Locate the cell with the specified text and output its [x, y] center coordinate. 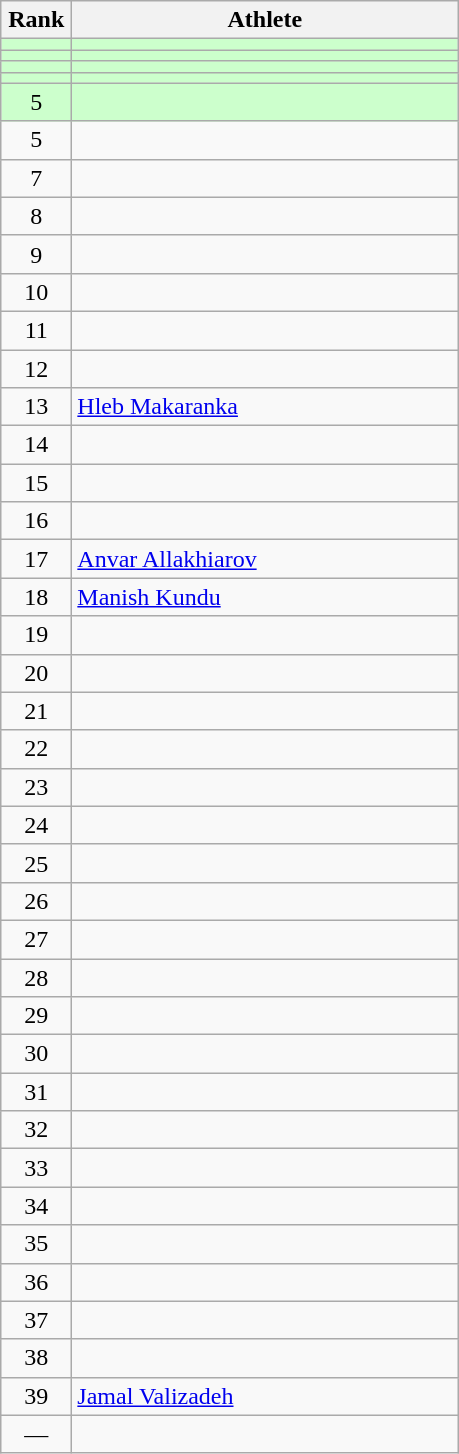
37 [36, 1320]
35 [36, 1244]
— [36, 1434]
14 [36, 445]
Manish Kundu [265, 597]
30 [36, 1054]
21 [36, 711]
Athlete [265, 20]
7 [36, 178]
9 [36, 254]
27 [36, 939]
13 [36, 407]
29 [36, 1016]
17 [36, 559]
33 [36, 1168]
32 [36, 1130]
36 [36, 1282]
18 [36, 597]
8 [36, 216]
20 [36, 673]
Hleb Makaranka [265, 407]
10 [36, 292]
19 [36, 635]
11 [36, 330]
Anvar Allakhiarov [265, 559]
23 [36, 787]
Rank [36, 20]
25 [36, 863]
31 [36, 1092]
39 [36, 1396]
Jamal Valizadeh [265, 1396]
26 [36, 901]
24 [36, 825]
38 [36, 1358]
15 [36, 483]
12 [36, 369]
16 [36, 521]
34 [36, 1206]
22 [36, 749]
28 [36, 977]
